Return the (x, y) coordinate for the center point of the cell that contains the specified text.  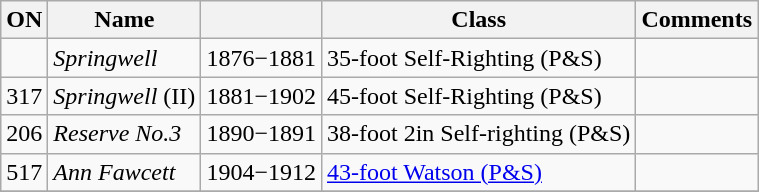
1890−1891 (262, 134)
Springwell (II) (124, 96)
517 (24, 172)
35-foot Self-Righting (P&S) (478, 58)
38-foot 2in Self-righting (P&S) (478, 134)
Comments (697, 20)
206 (24, 134)
Springwell (124, 58)
1881−1902 (262, 96)
Class (478, 20)
1876−1881 (262, 58)
Reserve No.3 (124, 134)
43-foot Watson (P&S) (478, 172)
1904−1912 (262, 172)
45-foot Self-Righting (P&S) (478, 96)
ON (24, 20)
317 (24, 96)
Name (124, 20)
Ann Fawcett (124, 172)
